Scan for the cell matching the given text and deliver its [x, y] coordinate at center. 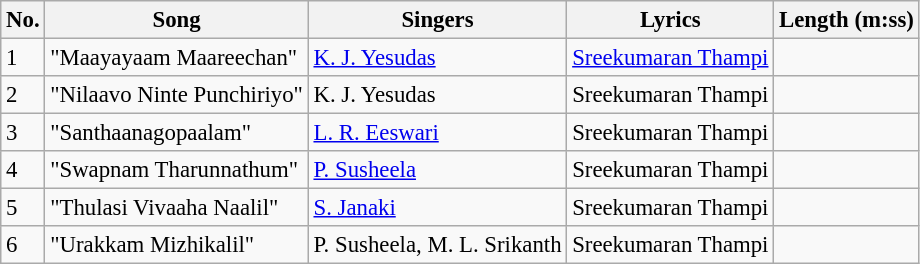
Length (m:ss) [846, 20]
No. [23, 20]
5 [23, 208]
"Thulasi Vivaaha Naalil" [176, 208]
"Urakkam Mizhikalil" [176, 245]
"Swapnam Tharunnathum" [176, 170]
Song [176, 20]
L. R. Eeswari [438, 133]
2 [23, 95]
"Santhaanagopaalam" [176, 133]
"Maayayaam Maareechan" [176, 58]
4 [23, 170]
S. Janaki [438, 208]
Lyrics [670, 20]
6 [23, 245]
Singers [438, 20]
P. Susheela, M. L. Srikanth [438, 245]
"Nilaavo Ninte Punchiriyo" [176, 95]
1 [23, 58]
3 [23, 133]
P. Susheela [438, 170]
